Provide the [X, Y] coordinate of the cell's center where the given text is located.  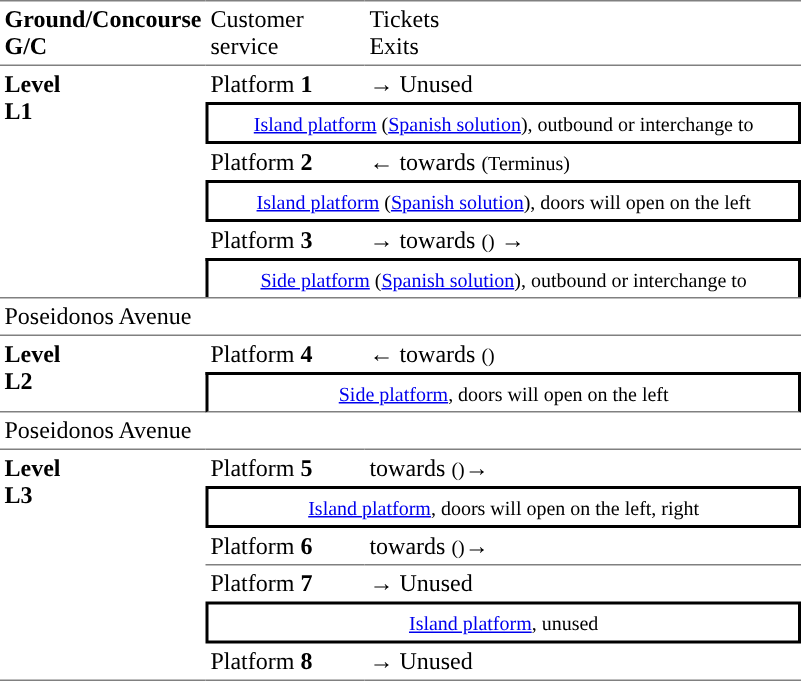
LevelL3 [103, 564]
LevelL2 [103, 374]
Platform 3 [286, 240]
Platform 7 [286, 584]
Platform 6 [286, 547]
Platform 1 [286, 83]
Ground/ConcourseG/C [103, 32]
LevelL1 [103, 180]
← towards () [583, 354]
← towards (Terminus) [583, 162]
Platform 5 [286, 467]
Platform 4 [286, 354]
→ towards () → [583, 240]
Customer service [286, 32]
Platform 2 [286, 162]
TicketsExits [583, 32]
